Locate the cell with the specified text and output its (X, Y) center coordinate. 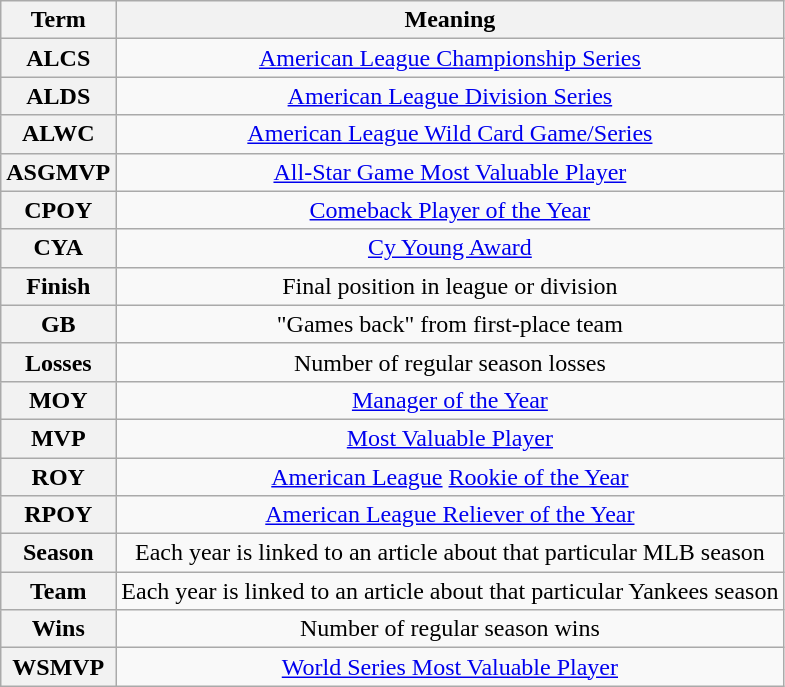
ROY (58, 477)
RPOY (58, 515)
MVP (58, 438)
American League Division Series (450, 96)
Team (58, 591)
Number of regular season wins (450, 629)
Each year is linked to an article about that particular MLB season (450, 553)
All-Star Game Most Valuable Player (450, 172)
American League Championship Series (450, 58)
ALWC (58, 134)
"Games back" from first-place team (450, 324)
Number of regular season losses (450, 362)
WSMVP (58, 667)
Most Valuable Player (450, 438)
American League Wild Card Game/Series (450, 134)
Finish (58, 286)
ALDS (58, 96)
Losses (58, 362)
Comeback Player of the Year (450, 210)
MOY (58, 400)
ASGMVP (58, 172)
Cy Young Award (450, 248)
World Series Most Valuable Player (450, 667)
Term (58, 20)
Meaning (450, 20)
Each year is linked to an article about that particular Yankees season (450, 591)
American League Rookie of the Year (450, 477)
ALCS (58, 58)
Wins (58, 629)
Season (58, 553)
Final position in league or division (450, 286)
Manager of the Year (450, 400)
GB (58, 324)
American League Reliever of the Year (450, 515)
CYA (58, 248)
CPOY (58, 210)
